Determine the (X, Y) coordinate at the center of the cell enclosing the given text.  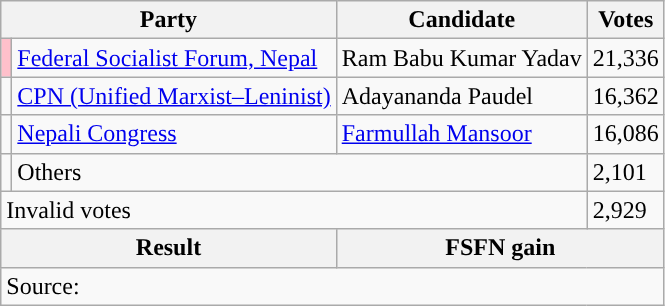
Candidate (462, 20)
2,929 (626, 210)
Farmullah Mansoor (462, 134)
Ram Babu Kumar Yadav (462, 58)
Party (168, 20)
Adayananda Paudel (462, 96)
Federal Socialist Forum, Nepal (174, 58)
21,336 (626, 58)
FSFN gain (500, 248)
16,362 (626, 96)
Votes (626, 20)
Source: (333, 286)
Others (300, 172)
16,086 (626, 134)
Nepali Congress (174, 134)
CPN (Unified Marxist–Leninist) (174, 96)
2,101 (626, 172)
Invalid votes (294, 210)
Result (168, 248)
